Pinpoint the cell where the given text exists, returning its [X, Y] midpoint coordinate. 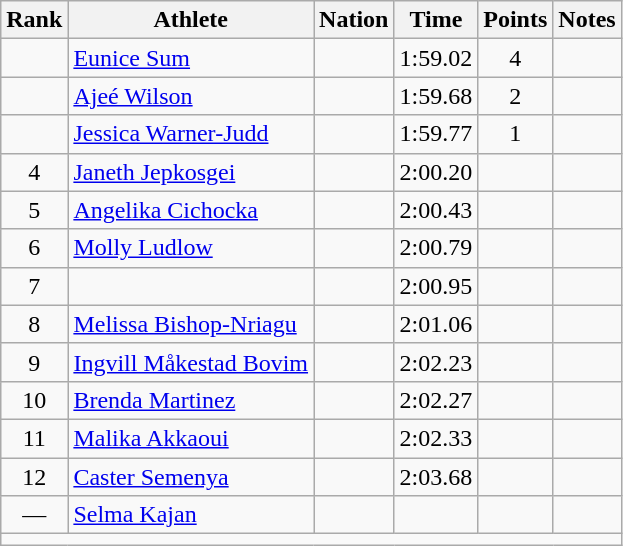
Brenda Martinez [191, 400]
2:03.68 [436, 477]
Notes [587, 20]
2:00.43 [436, 210]
2:00.20 [436, 172]
12 [34, 477]
2:02.33 [436, 438]
1 [516, 134]
Janeth Jepkosgei [191, 172]
Points [516, 20]
— [34, 515]
1:59.02 [436, 58]
Jessica Warner-Judd [191, 134]
Melissa Bishop-Nriagu [191, 324]
Angelika Cichocka [191, 210]
2:01.06 [436, 324]
2:02.27 [436, 400]
6 [34, 248]
Caster Semenya [191, 477]
Eunice Sum [191, 58]
7 [34, 286]
Ajeé Wilson [191, 96]
2:00.95 [436, 286]
Time [436, 20]
9 [34, 362]
2:02.23 [436, 362]
1:59.68 [436, 96]
1:59.77 [436, 134]
Ingvill Måkestad Bovim [191, 362]
10 [34, 400]
5 [34, 210]
Athlete [191, 20]
Rank [34, 20]
Nation [354, 20]
8 [34, 324]
2:00.79 [436, 248]
Malika Akkaoui [191, 438]
11 [34, 438]
Selma Kajan [191, 515]
Molly Ludlow [191, 248]
2 [516, 96]
